Capture the cell that displays the provided text and extract its (x, y) central coordinate. 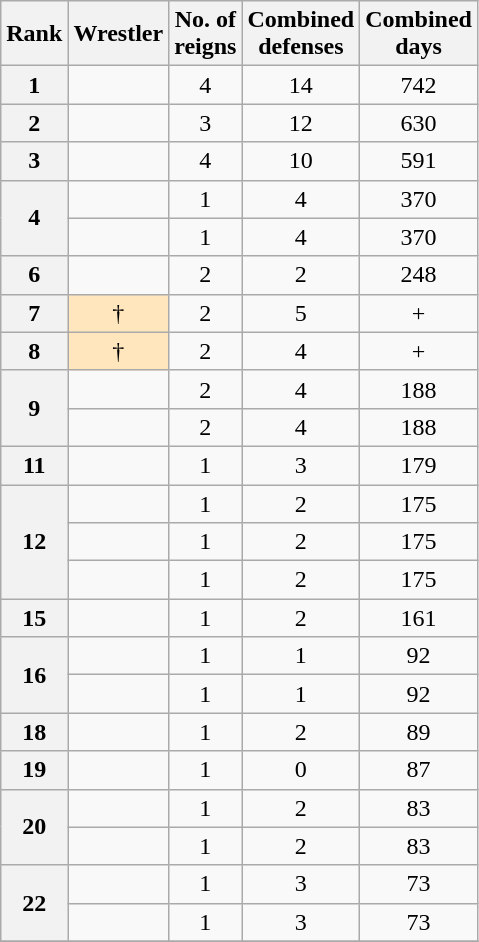
10 (301, 161)
20 (34, 827)
161 (419, 618)
14 (301, 85)
19 (34, 770)
No. ofreigns (206, 34)
11 (34, 465)
630 (419, 123)
0 (301, 770)
7 (34, 313)
89 (419, 732)
8 (34, 351)
6 (34, 275)
Combineddefenses (301, 34)
742 (419, 85)
248 (419, 275)
Wrestler (118, 34)
18 (34, 732)
22 (34, 903)
16 (34, 675)
Combineddays (419, 34)
Rank (34, 34)
15 (34, 618)
5 (301, 313)
591 (419, 161)
9 (34, 408)
179 (419, 465)
87 (419, 770)
